Determine the (X, Y) coordinate at the center of the cell enclosing the given text.  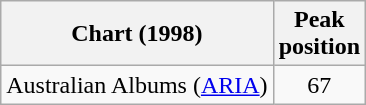
67 (319, 85)
Australian Albums (ARIA) (137, 85)
Peakposition (319, 34)
Chart (1998) (137, 34)
